Locate the cell with the specified text and output its [X, Y] center coordinate. 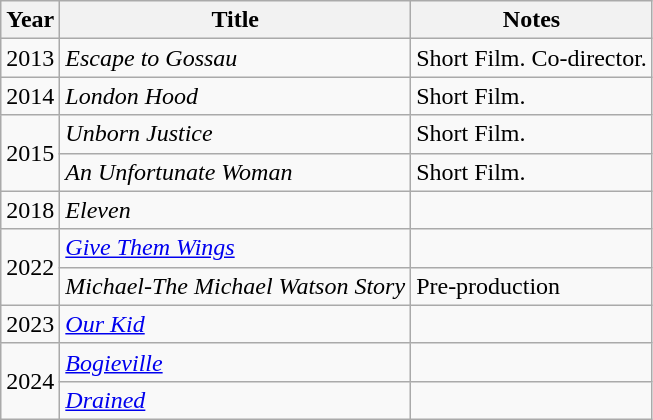
Pre-production [532, 286]
Unborn Justice [236, 134]
2023 [30, 324]
Our Kid [236, 324]
2013 [30, 58]
2015 [30, 153]
2022 [30, 267]
An Unfortunate Woman [236, 172]
2018 [30, 210]
2024 [30, 381]
Drained [236, 400]
Escape to Gossau [236, 58]
Michael-The Michael Watson Story [236, 286]
Year [30, 20]
Eleven [236, 210]
Notes [532, 20]
Give Them Wings [236, 248]
2014 [30, 96]
Title [236, 20]
Bogieville [236, 362]
Short Film. Co-director. [532, 58]
London Hood [236, 96]
